Capture the cell that displays the provided text and extract its [X, Y] central coordinate. 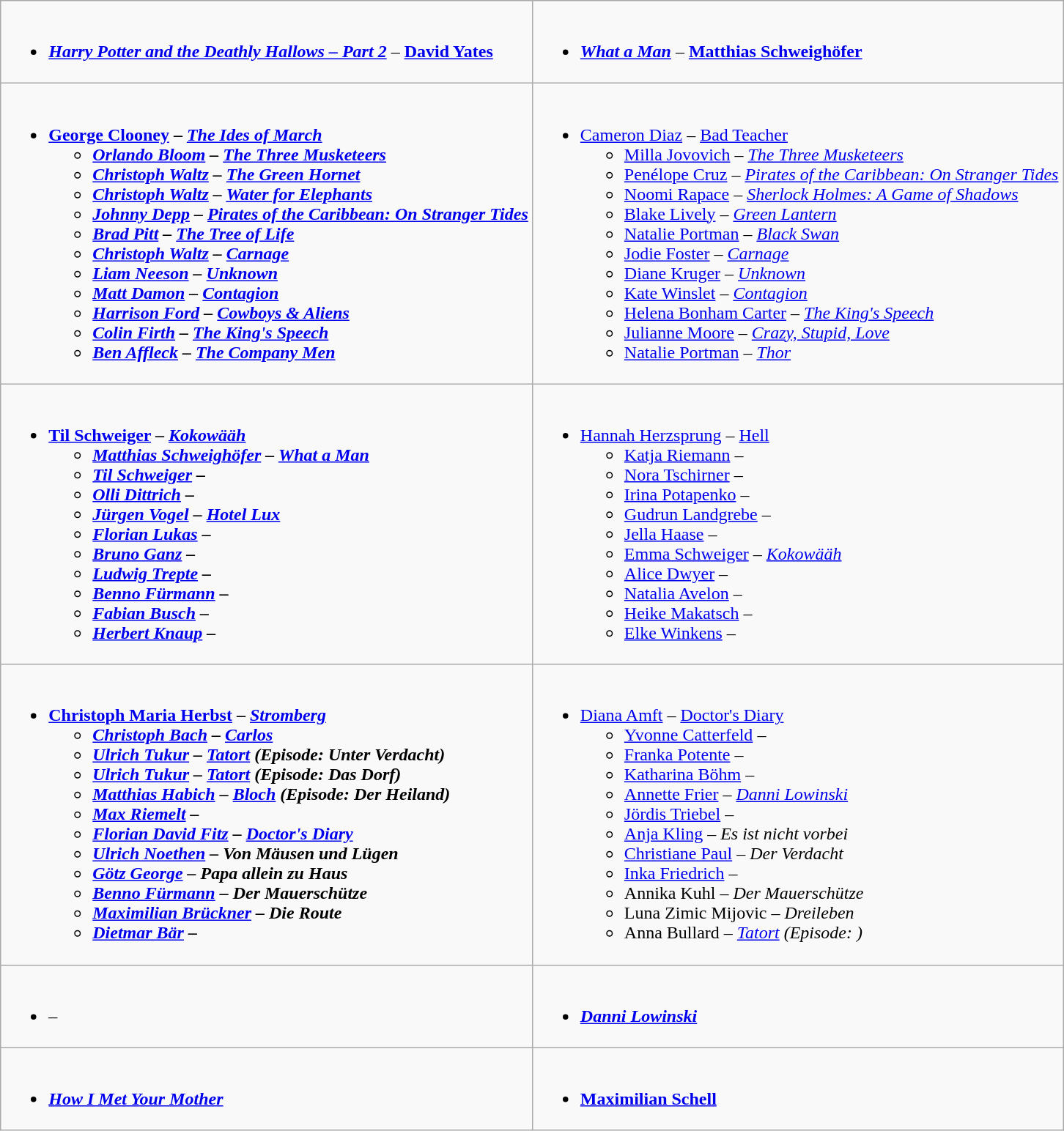
Maximilian Schell [798, 1089]
How I Met Your Mother [267, 1089]
Harry Potter and the Deathly Hallows – Part 2 – David Yates [267, 42]
– [267, 1006]
What a Man – Matthias Schweighöfer [798, 42]
Danni Lowinski [798, 1006]
